From the cell containing the given text, extract its center point as [x, y] coordinate. 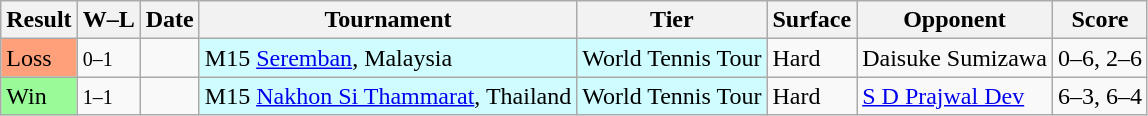
0–1 [108, 58]
0–6, 2–6 [1100, 58]
Date [170, 20]
M15 Nakhon Si Thammarat, Thailand [388, 96]
Opponent [955, 20]
Score [1100, 20]
Surface [812, 20]
6–3, 6–4 [1100, 96]
W–L [108, 20]
Tier [672, 20]
Loss [39, 58]
Result [39, 20]
S D Prajwal Dev [955, 96]
M15 Seremban, Malaysia [388, 58]
Tournament [388, 20]
1–1 [108, 96]
Win [39, 96]
Daisuke Sumizawa [955, 58]
